Extract the [X, Y] coordinate from the center of the cell holding the provided text.  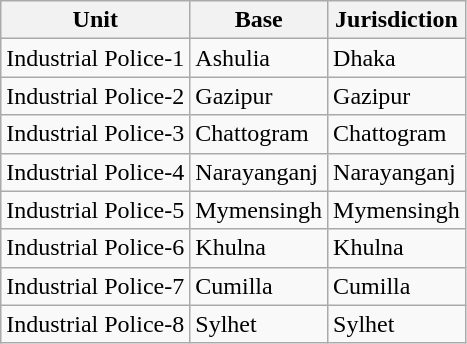
Industrial Police-4 [96, 172]
Industrial Police-7 [96, 286]
Dhaka [397, 58]
Industrial Police-3 [96, 134]
Industrial Police-5 [96, 210]
Industrial Police-2 [96, 96]
Industrial Police-8 [96, 324]
Unit [96, 20]
Industrial Police-6 [96, 248]
Industrial Police-1 [96, 58]
Base [259, 20]
Ashulia [259, 58]
Jurisdiction [397, 20]
